Extract the [x, y] coordinate from the center of the cell holding the provided text.  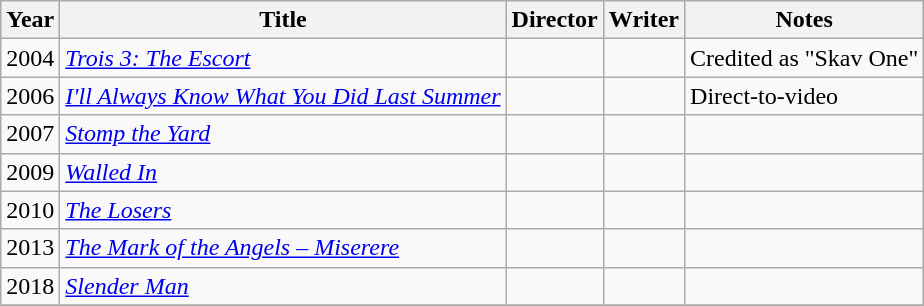
The Losers [283, 210]
2013 [30, 248]
Slender Man [283, 286]
2009 [30, 172]
Writer [644, 20]
Title [283, 20]
2004 [30, 58]
2007 [30, 134]
Stomp the Yard [283, 134]
2010 [30, 210]
Notes [804, 20]
The Mark of the Angels – Miserere [283, 248]
2018 [30, 286]
2006 [30, 96]
Director [554, 20]
I'll Always Know What You Did Last Summer [283, 96]
Trois 3: The Escort [283, 58]
Year [30, 20]
Walled In [283, 172]
Credited as "Skav One" [804, 58]
Direct-to-video [804, 96]
